Provide the (x, y) coordinate of the cell's center where the given text is located.  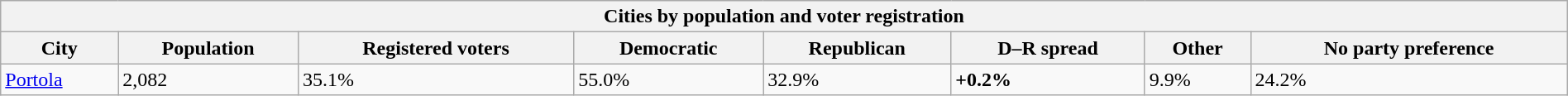
Registered voters (435, 48)
35.1% (435, 79)
Cities by population and voter registration (784, 17)
City (60, 48)
9.9% (1198, 79)
Population (208, 48)
Portola (60, 79)
Democratic (668, 48)
2,082 (208, 79)
Republican (857, 48)
D–R spread (1048, 48)
32.9% (857, 79)
+0.2% (1048, 79)
55.0% (668, 79)
Other (1198, 48)
No party preference (1409, 48)
24.2% (1409, 79)
